Detect which cell encompasses the target text, then output its (X, Y) center coordinate. 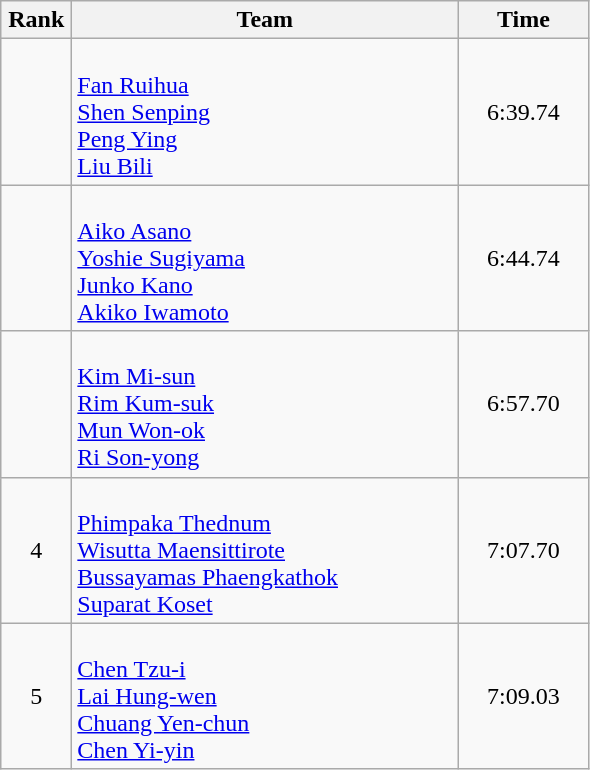
Rank (36, 20)
Team (265, 20)
Time (524, 20)
6:44.74 (524, 258)
7:09.03 (524, 696)
Aiko AsanoYoshie SugiyamaJunko KanoAkiko Iwamoto (265, 258)
Fan RuihuaShen SenpingPeng YingLiu Bili (265, 112)
4 (36, 550)
Phimpaka ThednumWisutta MaensittiroteBussayamas PhaengkathokSuparat Koset (265, 550)
6:39.74 (524, 112)
5 (36, 696)
Chen Tzu-iLai Hung-wenChuang Yen-chunChen Yi-yin (265, 696)
7:07.70 (524, 550)
Kim Mi-sunRim Kum-sukMun Won-okRi Son-yong (265, 404)
6:57.70 (524, 404)
